Identify which cell holds the provided text, then report its (X, Y) central coordinate. 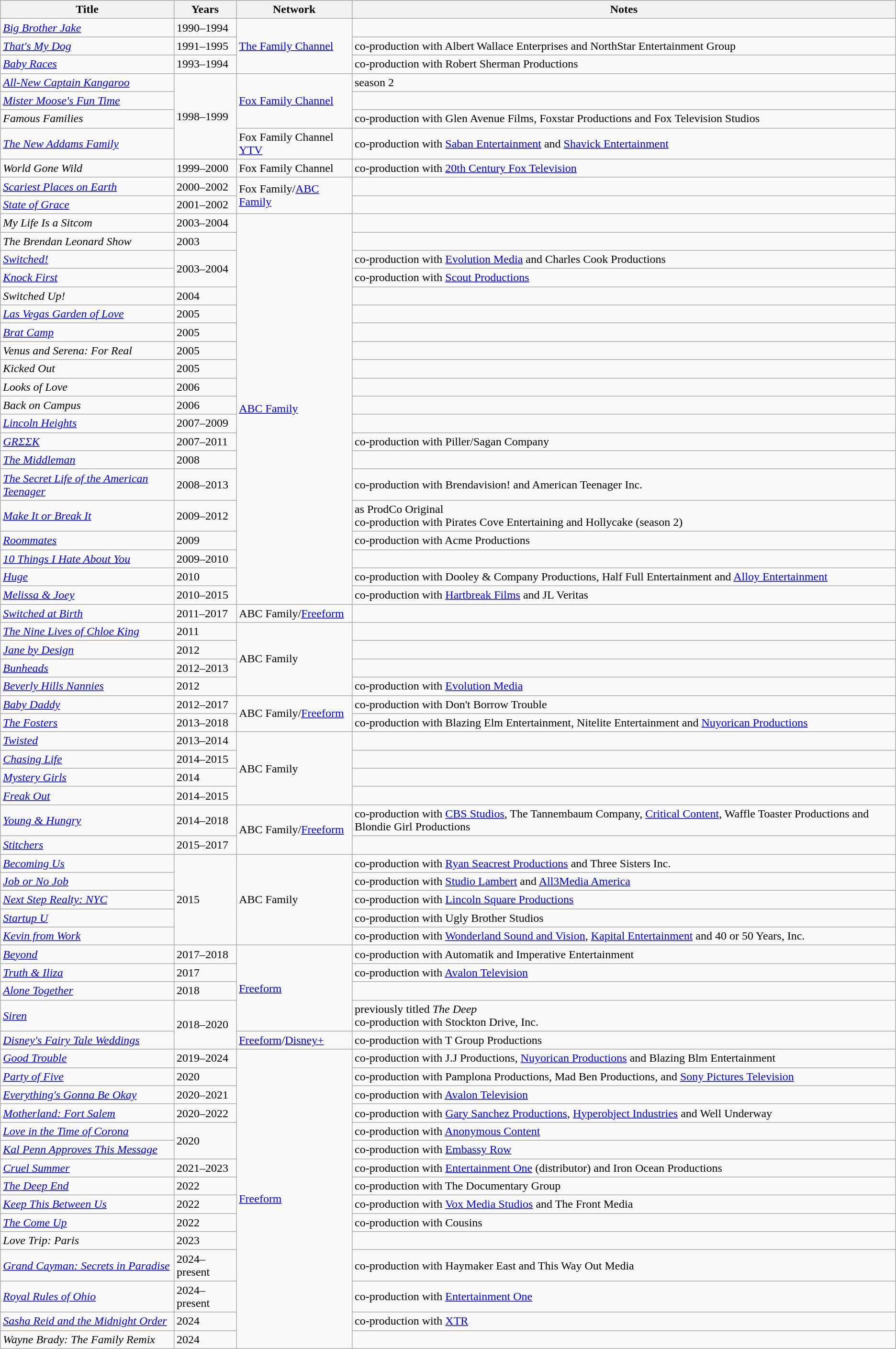
Beverly Hills Nannies (87, 686)
co-production with Piller/Sagan Company (624, 442)
Network (294, 10)
10 Things I Hate About You (87, 559)
Freeform/Disney+ (294, 1040)
The Secret Life of the American Teenager (87, 485)
2014 (205, 777)
Jane by Design (87, 650)
co-production with Evolution Media (624, 686)
Huge (87, 577)
State of Grace (87, 204)
co-production with Albert Wallace Enterprises and NorthStar Entertainment Group (624, 46)
My Life Is a Sitcom (87, 223)
co-production with Entertainment One (624, 1297)
The Middleman (87, 460)
Las Vegas Garden of Love (87, 314)
co-production with Robert Sherman Productions (624, 64)
2010 (205, 577)
Becoming Us (87, 863)
2012–2017 (205, 704)
GRΣΣK (87, 442)
co-production with Dooley & Company Productions, Half Full Entertainment and Alloy Entertainment (624, 577)
Notes (624, 10)
2020–2021 (205, 1095)
co-production with Evolution Media and Charles Cook Productions (624, 260)
Scariest Places on Earth (87, 186)
That's My Dog (87, 46)
2013–2018 (205, 723)
1993–1994 (205, 64)
Kevin from Work (87, 936)
2003 (205, 241)
Young & Hungry (87, 820)
The Fosters (87, 723)
Love Trip: Paris (87, 1241)
co-production with Pamplona Productions, Mad Ben Productions, and Sony Pictures Television (624, 1077)
Kal Penn Approves This Message (87, 1149)
Stitchers (87, 845)
2001–2002 (205, 204)
Switched! (87, 260)
2009–2010 (205, 559)
2015 (205, 900)
co-production with Entertainment One (distributor) and Iron Ocean Productions (624, 1168)
1998–1999 (205, 116)
co-production with 20th Century Fox Television (624, 168)
Lincoln Heights (87, 423)
Wayne Brady: The Family Remix (87, 1339)
Make It or Break It (87, 515)
co-production with Hartbreak Films and JL Veritas (624, 595)
Knock First (87, 278)
2011–2017 (205, 613)
Baby Races (87, 64)
Disney's Fairy Tale Weddings (87, 1040)
Chasing Life (87, 759)
co-production with T Group Productions (624, 1040)
co-production with XTR (624, 1321)
World Gone Wild (87, 168)
Next Step Realty: NYC (87, 900)
co-production with Automatik and Imperative Entertainment (624, 954)
Mystery Girls (87, 777)
Good Trouble (87, 1058)
2009 (205, 540)
The Deep End (87, 1186)
Looks of Love (87, 387)
co-production with Blazing Elm Entertainment, Nitelite Entertainment and Nuyorican Productions (624, 723)
Motherland: Fort Salem (87, 1113)
2007–2009 (205, 423)
The Brendan Leonard Show (87, 241)
co-production with Vox Media Studios and The Front Media (624, 1204)
Royal Rules of Ohio (87, 1297)
Cruel Summer (87, 1168)
2018–2020 (205, 1025)
2023 (205, 1241)
2015–2017 (205, 845)
2018 (205, 991)
2007–2011 (205, 442)
Sasha Reid and the Midnight Order (87, 1321)
2008–2013 (205, 485)
Startup U (87, 918)
2008 (205, 460)
co-production with The Documentary Group (624, 1186)
season 2 (624, 82)
Back on Campus (87, 405)
Melissa & Joey (87, 595)
co-production with CBS Studios, The Tannembaum Company, Critical Content, Waffle Toaster Productions and Blondie Girl Productions (624, 820)
1999–2000 (205, 168)
2019–2024 (205, 1058)
co-production with Brendavision! and American Teenager Inc. (624, 485)
Baby Daddy (87, 704)
Years (205, 10)
co-production with Haymaker East and This Way Out Media (624, 1265)
co-production with Saban Entertainment and Shavick Entertainment (624, 144)
Fox Family ChannelYTV (294, 144)
Job or No Job (87, 882)
2013–2014 (205, 741)
2012–2013 (205, 668)
Truth & Iliza (87, 973)
previously titled The Deepco-production with Stockton Drive, Inc. (624, 1015)
Title (87, 10)
Freak Out (87, 795)
1990–1994 (205, 28)
Everything's Gonna Be Okay (87, 1095)
Love in the Time of Corona (87, 1131)
Brat Camp (87, 332)
co-production with Embassy Row (624, 1149)
2000–2002 (205, 186)
co-production with Scout Productions (624, 278)
2009–2012 (205, 515)
co-production with Ryan Seacrest Productions and Three Sisters Inc. (624, 863)
Party of Five (87, 1077)
co-production with Lincoln Square Productions (624, 900)
2017–2018 (205, 954)
Switched at Birth (87, 613)
2010–2015 (205, 595)
co-production with Ugly Brother Studios (624, 918)
2020–2022 (205, 1113)
2014–2018 (205, 820)
Fox Family/ABC Family (294, 195)
Siren (87, 1015)
2017 (205, 973)
co-production with Wonderland Sound and Vision, Kapital Entertainment and 40 or 50 Years, Inc. (624, 936)
co-production with Studio Lambert and All3Media America (624, 882)
All-New Captain Kangaroo (87, 82)
Roommates (87, 540)
1991–1995 (205, 46)
co-production with Anonymous Content (624, 1131)
co-production with J.J Productions, Nuyorican Productions and Blazing Blm Entertainment (624, 1058)
2004 (205, 296)
Twisted (87, 741)
The Come Up (87, 1223)
co-production with Cousins (624, 1223)
Keep This Between Us (87, 1204)
co-production with Acme Productions (624, 540)
Beyond (87, 954)
Grand Cayman: Secrets in Paradise (87, 1265)
The Nine Lives of Chloe King (87, 632)
co-production with Glen Avenue Films, Foxstar Productions and Fox Television Studios (624, 119)
Switched Up! (87, 296)
Venus and Serena: For Real (87, 351)
Kicked Out (87, 369)
The Family Channel (294, 46)
as ProdCo Originalco-production with Pirates Cove Entertaining and Hollycake (season 2) (624, 515)
Big Brother Jake (87, 28)
co-production with Don't Borrow Trouble (624, 704)
The New Addams Family (87, 144)
Alone Together (87, 991)
2011 (205, 632)
Bunheads (87, 668)
2021–2023 (205, 1168)
Famous Families (87, 119)
Mister Moose's Fun Time (87, 101)
co-production with Gary Sanchez Productions, Hyperobject Industries and Well Underway (624, 1113)
